Detect which cell encompasses the target text, then output its (X, Y) center coordinate. 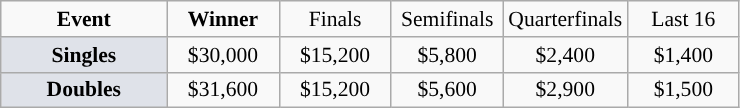
Finals (335, 19)
Semifinals (447, 19)
Singles (84, 55)
Event (84, 19)
$5,600 (447, 90)
Winner (223, 19)
$1,400 (683, 55)
Last 16 (683, 19)
Quarterfinals (565, 19)
$5,800 (447, 55)
Doubles (84, 90)
$30,000 (223, 55)
$1,500 (683, 90)
$2,400 (565, 55)
$31,600 (223, 90)
$2,900 (565, 90)
